Detect which cell encompasses the target text, then output its (x, y) center coordinate. 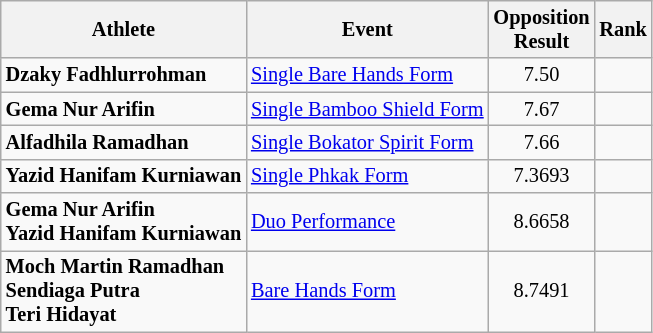
Moch Martin RamadhanSendiaga PutraTeri Hidayat (124, 291)
Bare Hands Form (367, 291)
Gema Nur ArifinYazid Hanifam Kurniawan (124, 222)
7.67 (542, 109)
Single Bokator Spirit Form (367, 142)
Gema Nur Arifin (124, 109)
Alfadhila Ramadhan (124, 142)
Duo Performance (367, 222)
7.3693 (542, 176)
Yazid Hanifam Kurniawan (124, 176)
Single Phkak Form (367, 176)
OppositionResult (542, 29)
Event (367, 29)
8.7491 (542, 291)
Dzaky Fadhlurrohman (124, 75)
7.50 (542, 75)
Single Bare Hands Form (367, 75)
7.66 (542, 142)
Athlete (124, 29)
Single Bamboo Shield Form (367, 109)
8.6658 (542, 222)
Rank (624, 29)
